Capture the cell that displays the provided text and extract its [x, y] central coordinate. 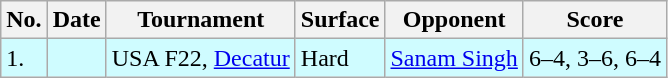
No. [24, 20]
Tournament [200, 20]
Opponent [454, 20]
1. [24, 58]
USA F22, Decatur [200, 58]
Score [594, 20]
6–4, 3–6, 6–4 [594, 58]
Hard [340, 58]
Sanam Singh [454, 58]
Surface [340, 20]
Date [76, 20]
